Determine the [X, Y] coordinate at the center of the cell enclosing the given text.  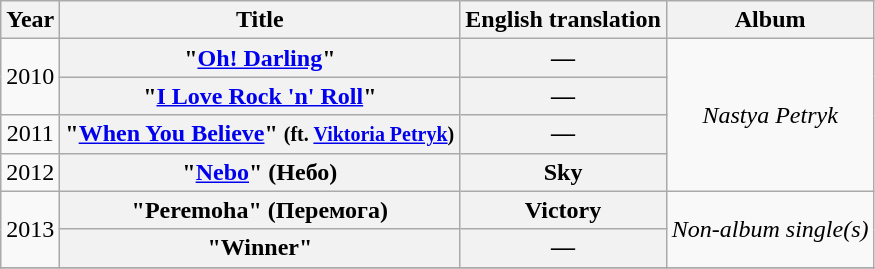
Album [770, 20]
Victory [563, 210]
2012 [30, 172]
"Winner" [260, 248]
Year [30, 20]
"Oh! Darling" [260, 58]
English translation [563, 20]
Sky [563, 172]
"When You Believe" (ft. Viktoria Petryk) [260, 134]
2010 [30, 77]
Title [260, 20]
"Peremoha" (Перемога) [260, 210]
"I Love Rock 'n' Roll" [260, 96]
Non-album single(s) [770, 229]
Nastya Petryk [770, 115]
"Nebo" (Небо) [260, 172]
2013 [30, 229]
2011 [30, 134]
